Return [X, Y] of the center of cell containing provided text 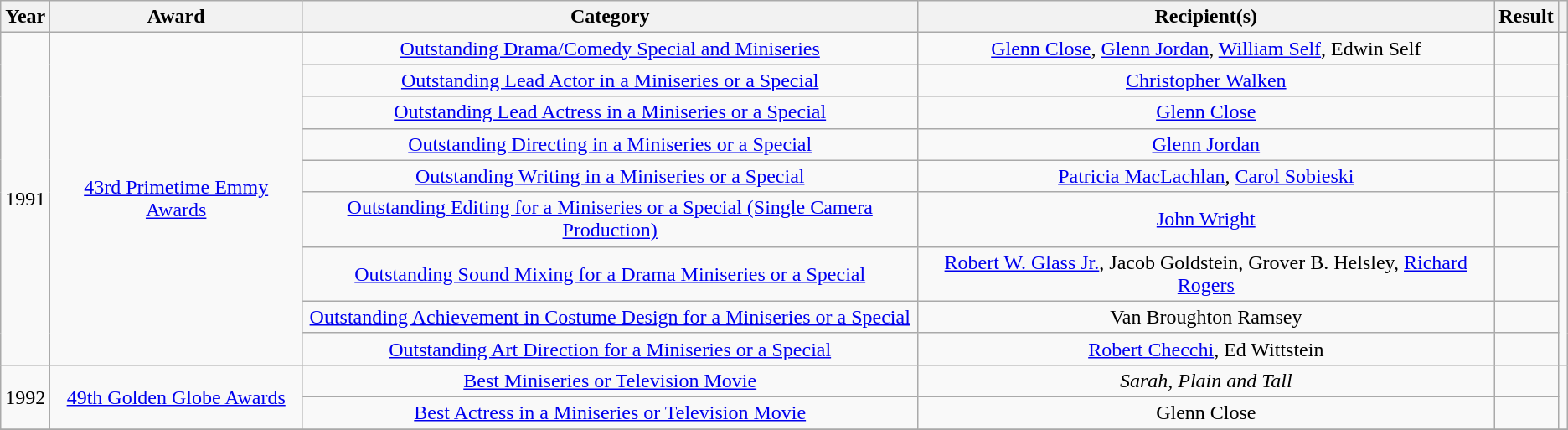
Patricia MacLachlan, Carol Sobieski [1206, 176]
Glenn Close, Glenn Jordan, William Self, Edwin Self [1206, 49]
Outstanding Writing in a Miniseries or a Special [610, 176]
Outstanding Art Direction for a Miniseries or a Special [610, 349]
Recipient(s) [1206, 17]
Outstanding Drama/Comedy Special and Miniseries [610, 49]
Van Broughton Ramsey [1206, 317]
Outstanding Lead Actor in a Miniseries or a Special [610, 80]
Category [610, 17]
John Wright [1206, 220]
Outstanding Lead Actress in a Miniseries or a Special [610, 112]
1992 [25, 396]
Outstanding Directing in a Miniseries or a Special [610, 144]
Best Miniseries or Television Movie [610, 381]
Award [176, 17]
Outstanding Editing for a Miniseries or a Special (Single Camera Production) [610, 220]
Best Actress in a Miniseries or Television Movie [610, 412]
Outstanding Sound Mixing for a Drama Miniseries or a Special [610, 273]
Year [25, 17]
Christopher Walken [1206, 80]
Glenn Jordan [1206, 144]
Result [1526, 17]
Sarah, Plain and Tall [1206, 381]
Outstanding Achievement in Costume Design for a Miniseries or a Special [610, 317]
Robert Checchi, Ed Wittstein [1206, 349]
1991 [25, 199]
49th Golden Globe Awards [176, 396]
Robert W. Glass Jr., Jacob Goldstein, Grover B. Helsley, Richard Rogers [1206, 273]
43rd Primetime Emmy Awards [176, 199]
